Output the [X, Y] coordinate of the center of the cell containing the given text.  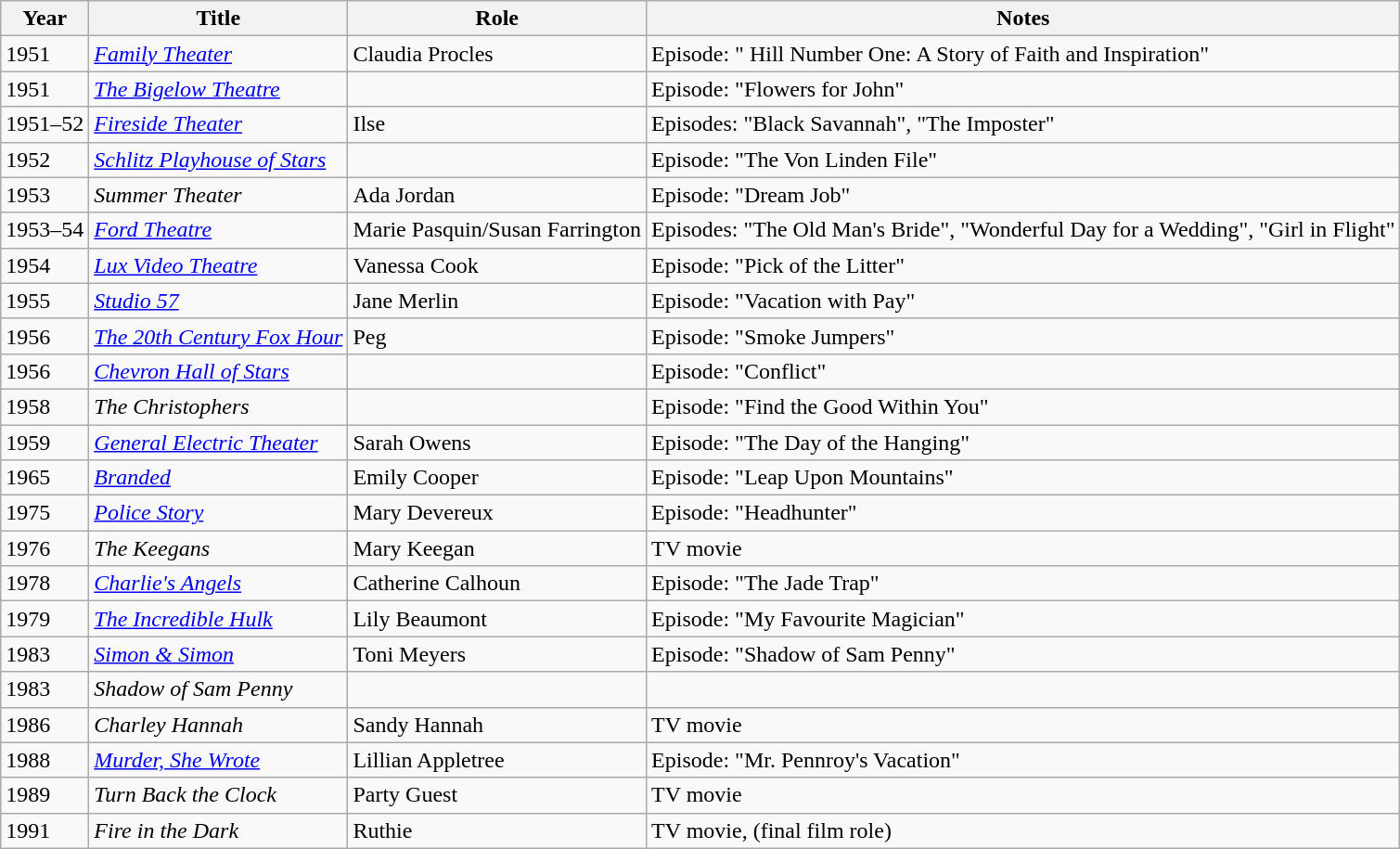
1991 [45, 830]
1951–52 [45, 124]
Branded [219, 478]
Jane Merlin [497, 301]
1952 [45, 160]
Fireside Theater [219, 124]
Police Story [219, 513]
The Incredible Hulk [219, 619]
Vanessa Cook [497, 265]
Episode: " Hill Number One: A Story of Faith and Inspiration" [1023, 54]
Lillian Appletree [497, 760]
1979 [45, 619]
1953 [45, 195]
Notes [1023, 19]
Episode: "Find the Good Within You" [1023, 406]
Year [45, 19]
Murder, She Wrote [219, 760]
Catherine Calhoun [497, 584]
Role [497, 19]
Sarah Owens [497, 443]
Episode: "The Day of the Hanging" [1023, 443]
Episodes: "The Old Man's Bride", "Wonderful Day for a Wedding", "Girl in Flight" [1023, 230]
Ruthie [497, 830]
Family Theater [219, 54]
Schlitz Playhouse of Stars [219, 160]
General Electric Theater [219, 443]
1976 [45, 548]
1978 [45, 584]
Emily Cooper [497, 478]
Title [219, 19]
Chevron Hall of Stars [219, 371]
Episode: "Dream Job" [1023, 195]
Episode: "Leap Upon Mountains" [1023, 478]
Shadow of Sam Penny [219, 689]
Party Guest [497, 795]
Episode: "The Jade Trap" [1023, 584]
Ilse [497, 124]
1989 [45, 795]
Charley Hannah [219, 725]
Toni Meyers [497, 654]
Claudia Procles [497, 54]
Lily Beaumont [497, 619]
Episode: "Pick of the Litter" [1023, 265]
Episode: "My Favourite Magician" [1023, 619]
Episode: "The Von Linden File" [1023, 160]
Charlie's Angels [219, 584]
Episode: "Smoke Jumpers" [1023, 336]
Episode: "Conflict" [1023, 371]
Episode: "Flowers for John" [1023, 89]
Episode: "Mr. Pennroy's Vacation" [1023, 760]
Episode: "Headhunter" [1023, 513]
Episode: "Shadow of Sam Penny" [1023, 654]
Episode: "Vacation with Pay" [1023, 301]
The 20th Century Fox Hour [219, 336]
Turn Back the Clock [219, 795]
Summer Theater [219, 195]
1958 [45, 406]
Fire in the Dark [219, 830]
The Bigelow Theatre [219, 89]
TV movie, (final film role) [1023, 830]
The Christophers [219, 406]
1975 [45, 513]
Studio 57 [219, 301]
1955 [45, 301]
1986 [45, 725]
Simon & Simon [219, 654]
Episodes: "Black Savannah", "The Imposter" [1023, 124]
Ford Theatre [219, 230]
Mary Keegan [497, 548]
The Keegans [219, 548]
1965 [45, 478]
Lux Video Theatre [219, 265]
Peg [497, 336]
Sandy Hannah [497, 725]
Mary Devereux [497, 513]
1959 [45, 443]
1988 [45, 760]
Ada Jordan [497, 195]
1953–54 [45, 230]
Marie Pasquin/Susan Farrington [497, 230]
1954 [45, 265]
